Identify which cell holds the provided text, then report its (X, Y) central coordinate. 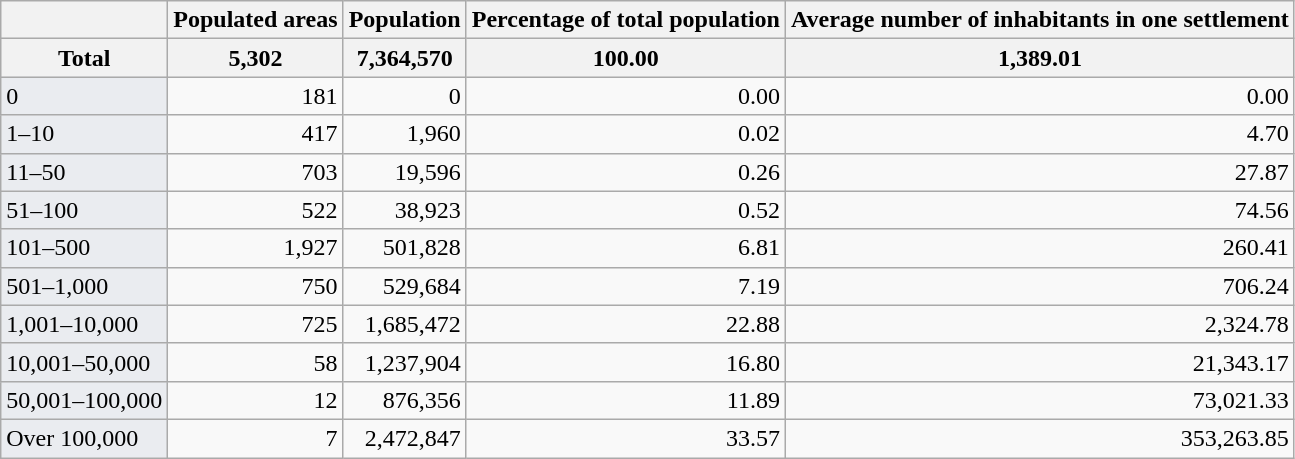
27.87 (1040, 172)
1,960 (404, 134)
529,684 (404, 286)
101–500 (84, 248)
74.56 (1040, 210)
73,021.33 (1040, 400)
Over 100,000 (84, 438)
2,472,847 (404, 438)
Total (84, 58)
5,302 (256, 58)
Populated areas (256, 20)
703 (256, 172)
1,927 (256, 248)
33.57 (626, 438)
Population (404, 20)
1,237,904 (404, 362)
19,596 (404, 172)
750 (256, 286)
501,828 (404, 248)
417 (256, 134)
11–50 (84, 172)
181 (256, 96)
7.19 (626, 286)
0.26 (626, 172)
876,356 (404, 400)
1–10 (84, 134)
7,364,570 (404, 58)
21,343.17 (1040, 362)
38,923 (404, 210)
16.80 (626, 362)
2,324.78 (1040, 324)
0.52 (626, 210)
Percentage of total population (626, 20)
51–100 (84, 210)
725 (256, 324)
Average number of inhabitants in one settlement (1040, 20)
11.89 (626, 400)
522 (256, 210)
58 (256, 362)
501–1,000 (84, 286)
353,263.85 (1040, 438)
50,001–100,000 (84, 400)
12 (256, 400)
4.70 (1040, 134)
706.24 (1040, 286)
1,389.01 (1040, 58)
22.88 (626, 324)
260.41 (1040, 248)
100.00 (626, 58)
7 (256, 438)
10,001–50,000 (84, 362)
6.81 (626, 248)
0.02 (626, 134)
1,685,472 (404, 324)
1,001–10,000 (84, 324)
